Output the [x, y] coordinate of the center of the cell containing the given text.  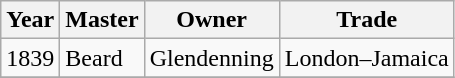
Year [30, 20]
Beard [102, 58]
Owner [212, 20]
London–Jamaica [366, 58]
Master [102, 20]
Trade [366, 20]
Glendenning [212, 58]
1839 [30, 58]
